For the text-containing cell, return its midpoint in (x, y) coordinate format. 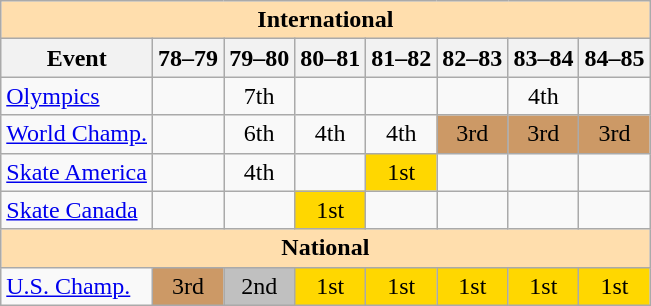
80–81 (330, 58)
79–80 (260, 58)
83–84 (544, 58)
World Champ. (77, 134)
6th (260, 134)
Olympics (77, 96)
International (326, 20)
National (326, 248)
81–82 (402, 58)
U.S. Champ. (77, 286)
Skate America (77, 172)
82–83 (472, 58)
78–79 (188, 58)
84–85 (614, 58)
2nd (260, 286)
7th (260, 96)
Skate Canada (77, 210)
Event (77, 58)
